Locate the cell with the specified text and output its [x, y] center coordinate. 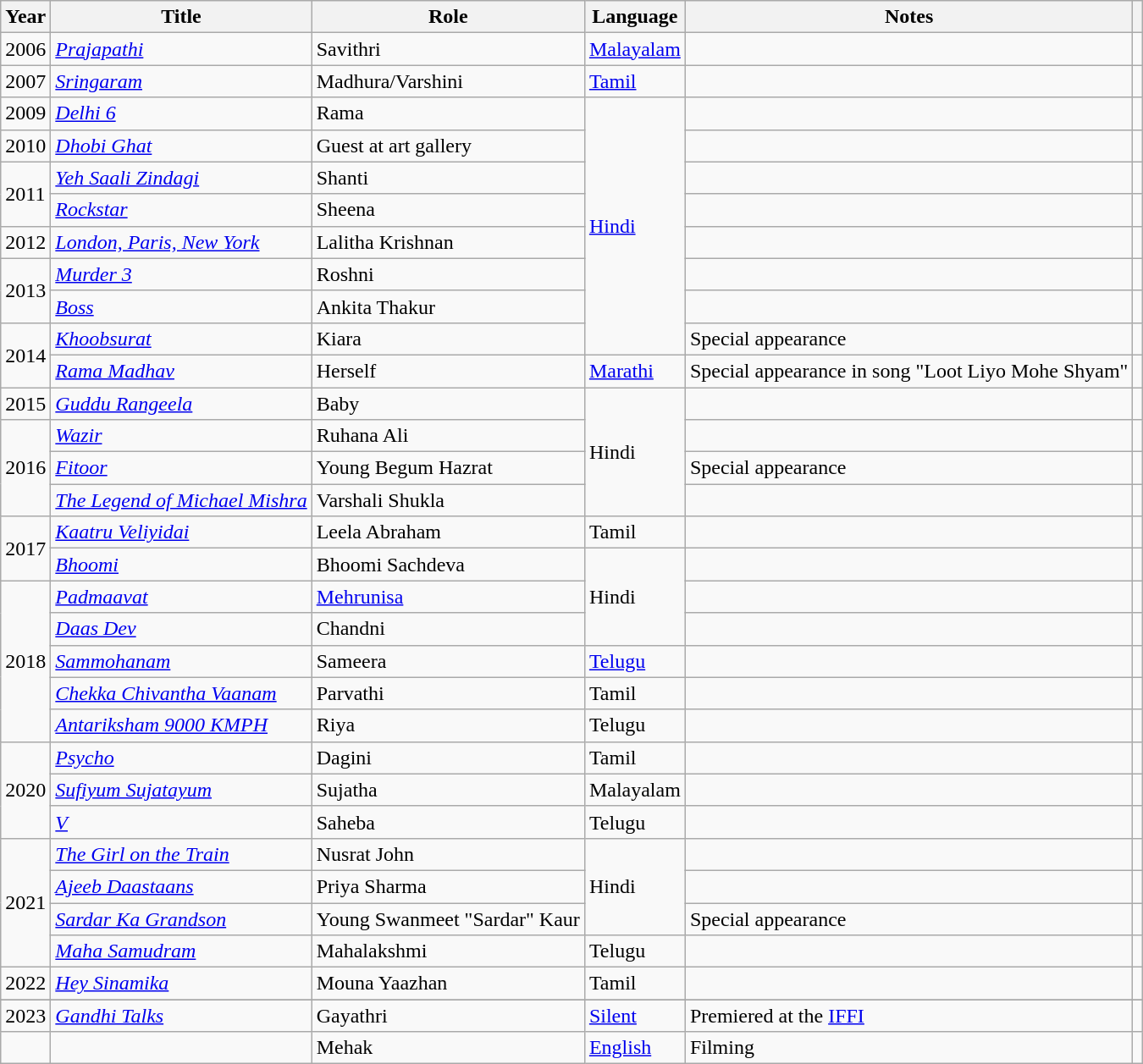
Filming [909, 1048]
Fitoor [181, 468]
2006 [25, 49]
2016 [25, 468]
Hey Sinamika [181, 984]
Murder 3 [181, 274]
Mahalakshmi [448, 951]
Rockstar [181, 210]
Daas Dev [181, 629]
Antariksham 9000 KMPH [181, 725]
Kiara [448, 339]
Language [635, 17]
Yeh Saali Zindagi [181, 178]
Varshali Shukla [448, 500]
Bhoomi Sachdeva [448, 565]
Young Begum Hazrat [448, 468]
Herself [448, 371]
Mouna Yaazhan [448, 984]
Khoobsurat [181, 339]
2012 [25, 242]
2011 [25, 194]
Ajeeb Daastaans [181, 886]
Sammohanam [181, 661]
Mehrunisa [448, 597]
2018 [25, 661]
Title [181, 17]
Role [448, 17]
Sujatha [448, 790]
Maha Samudram [181, 951]
Notes [909, 17]
Silent [635, 1016]
Leela Abraham [448, 532]
Ruhana Ali [448, 436]
Boss [181, 306]
2020 [25, 790]
2021 [25, 902]
Ankita Thakur [448, 306]
Padmaavat [181, 597]
Bhoomi [181, 565]
2015 [25, 404]
Premiered at the IFFI [909, 1016]
Shanti [448, 178]
Saheba [448, 822]
Sufiyum Sujatayum [181, 790]
The Girl on the Train [181, 854]
Sardar Ka Grandson [181, 918]
Delhi 6 [181, 113]
London, Paris, New York [181, 242]
Guddu Rangeela [181, 404]
Prajapathi [181, 49]
Chandni [448, 629]
2007 [25, 81]
Priya Sharma [448, 886]
Riya [448, 725]
2010 [25, 146]
Parvathi [448, 693]
2013 [25, 290]
Sameera [448, 661]
Gayathri [448, 1016]
Lalitha Krishnan [448, 242]
Marathi [635, 371]
Dagini [448, 758]
V [181, 822]
Guest at art gallery [448, 146]
2023 [25, 1016]
Rama Madhav [181, 371]
Chekka Chivantha Vaanam [181, 693]
Roshni [448, 274]
Savithri [448, 49]
Special appearance in song "Loot Liyo Mohe Shyam" [909, 371]
2022 [25, 984]
2017 [25, 549]
Madhura/Varshini [448, 81]
Year [25, 17]
Psycho [181, 758]
Wazir [181, 436]
English [635, 1048]
Kaatru Veliyidai [181, 532]
Young Swanmeet "Sardar" Kaur [448, 918]
The Legend of Michael Mishra [181, 500]
Gandhi Talks [181, 1016]
Dhobi Ghat [181, 146]
Sheena [448, 210]
2014 [25, 355]
Nusrat John [448, 854]
Baby [448, 404]
Sringaram [181, 81]
2009 [25, 113]
Mehak [448, 1048]
Rama [448, 113]
